Pinpoint the cell where the given text exists, returning its [X, Y] midpoint coordinate. 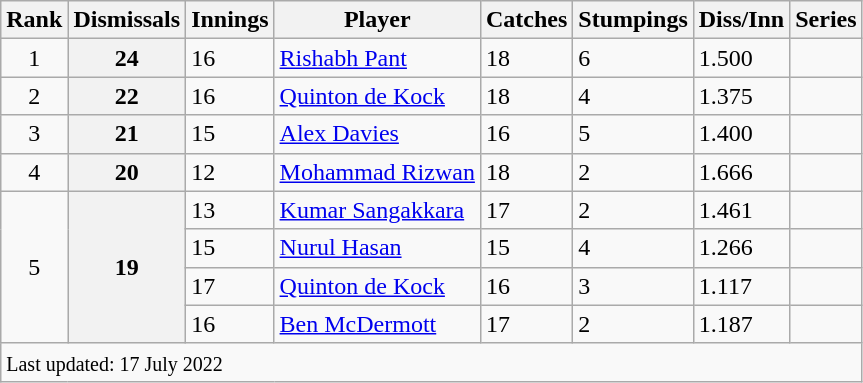
1.500 [741, 58]
Catches [526, 20]
Nurul Hasan [377, 248]
1 [34, 58]
6 [633, 58]
Rank [34, 20]
Last updated: 17 July 2022 [432, 362]
1.400 [741, 134]
Diss/Inn [741, 20]
1.117 [741, 286]
Rishabh Pant [377, 58]
Alex Davies [377, 134]
1.187 [741, 324]
Kumar Sangakkara [377, 210]
22 [127, 96]
Dismissals [127, 20]
Innings [230, 20]
12 [230, 172]
Ben McDermott [377, 324]
1.375 [741, 96]
Player [377, 20]
Mohammad Rizwan [377, 172]
13 [230, 210]
24 [127, 58]
Series [826, 20]
1.461 [741, 210]
Stumpings [633, 20]
1.666 [741, 172]
21 [127, 134]
20 [127, 172]
1.266 [741, 248]
19 [127, 267]
